Capture the cell that displays the provided text and extract its (X, Y) central coordinate. 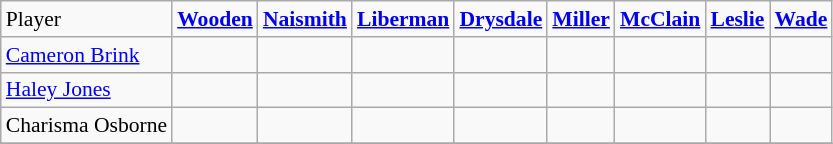
Naismith (305, 19)
Miller (581, 19)
Charisma Osborne (86, 126)
Drysdale (500, 19)
Cameron Brink (86, 55)
Player (86, 19)
Wooden (215, 19)
Haley Jones (86, 90)
McClain (660, 19)
Leslie (737, 19)
Wade (802, 19)
Liberman (403, 19)
